Detect which cell encompasses the target text, then output its [x, y] center coordinate. 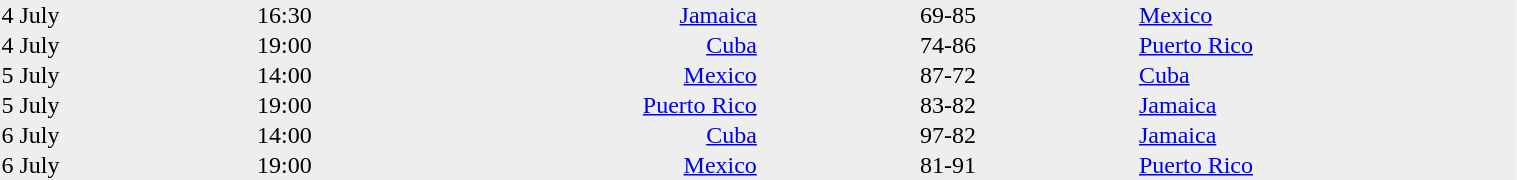
81-91 [948, 165]
74-86 [948, 45]
97-82 [948, 135]
16:30 [285, 15]
83-82 [948, 105]
87-72 [948, 75]
69-85 [948, 15]
